Output the [X, Y] coordinate of the center of the cell containing the given text.  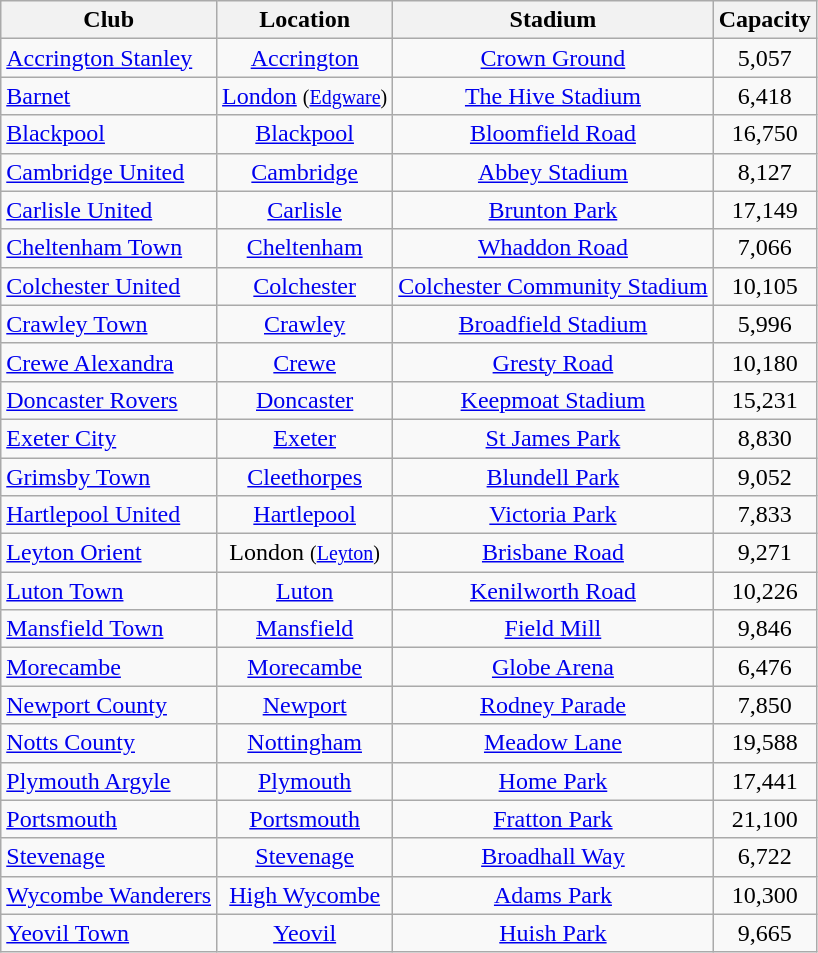
Cambridge [305, 172]
Broadfield Stadium [553, 324]
Mansfield [305, 629]
Blundell Park [553, 477]
Keepmoat Stadium [553, 400]
Gresty Road [553, 362]
17,149 [764, 210]
Adams Park [553, 895]
Exeter City [109, 438]
Luton [305, 591]
Brunton Park [553, 210]
Broadhall Way [553, 857]
Huish Park [553, 933]
Wycombe Wanderers [109, 895]
10,226 [764, 591]
Location [305, 20]
9,052 [764, 477]
19,588 [764, 743]
7,850 [764, 705]
9,846 [764, 629]
Bloomfield Road [553, 134]
Stadium [553, 20]
10,105 [764, 286]
Hartlepool United [109, 515]
Plymouth [305, 781]
Kenilworth Road [553, 591]
Home Park [553, 781]
Field Mill [553, 629]
The Hive Stadium [553, 96]
Notts County [109, 743]
21,100 [764, 819]
Cleethorpes [305, 477]
16,750 [764, 134]
8,127 [764, 172]
10,300 [764, 895]
Abbey Stadium [553, 172]
Cambridge United [109, 172]
Globe Arena [553, 667]
Doncaster [305, 400]
Leyton Orient [109, 553]
6,418 [764, 96]
London (Leyton) [305, 553]
Crown Ground [553, 58]
7,833 [764, 515]
Whaddon Road [553, 248]
Cheltenham [305, 248]
Meadow Lane [553, 743]
6,476 [764, 667]
9,271 [764, 553]
Crewe [305, 362]
Rodney Parade [553, 705]
Brisbane Road [553, 553]
Colchester [305, 286]
Grimsby Town [109, 477]
Accrington Stanley [109, 58]
Victoria Park [553, 515]
Fratton Park [553, 819]
Cheltenham Town [109, 248]
15,231 [764, 400]
London (Edgware) [305, 96]
Nottingham [305, 743]
Colchester United [109, 286]
17,441 [764, 781]
Colchester Community Stadium [553, 286]
Yeovil [305, 933]
Newport County [109, 705]
Plymouth Argyle [109, 781]
8,830 [764, 438]
High Wycombe [305, 895]
Crawley [305, 324]
Capacity [764, 20]
9,665 [764, 933]
6,722 [764, 857]
Barnet [109, 96]
Crawley Town [109, 324]
Accrington [305, 58]
Hartlepool [305, 515]
Club [109, 20]
Doncaster Rovers [109, 400]
Crewe Alexandra [109, 362]
Mansfield Town [109, 629]
Carlisle United [109, 210]
5,996 [764, 324]
Luton Town [109, 591]
10,180 [764, 362]
Carlisle [305, 210]
St James Park [553, 438]
Newport [305, 705]
5,057 [764, 58]
7,066 [764, 248]
Yeovil Town [109, 933]
Exeter [305, 438]
